Detect which cell encompasses the target text, then output its [x, y] center coordinate. 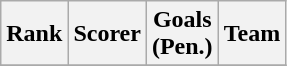
Rank [34, 34]
Team [252, 34]
Goals(Pen.) [182, 34]
Scorer [108, 34]
